Output the [x, y] coordinate of the center of the cell containing the given text.  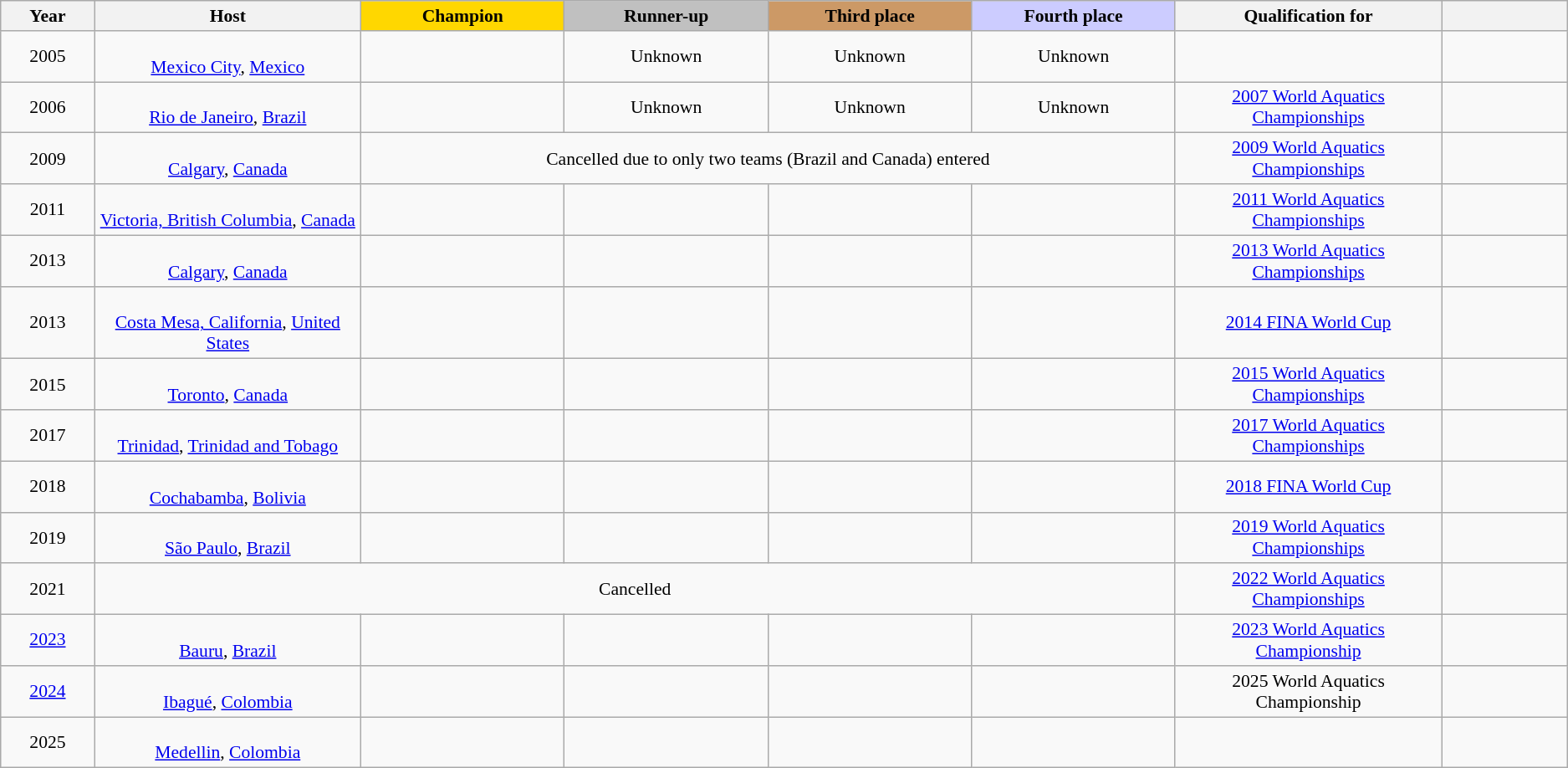
2018 [48, 487]
Trinidad, Trinidad and Tobago [227, 435]
Year [48, 16]
2007 World Aquatics Championships [1308, 107]
Costa Mesa, California, United States [227, 323]
2023 World Aquatics Championship [1308, 641]
Ibagué, Colombia [227, 691]
2009 World Aquatics Championships [1308, 159]
Bauru, Brazil [227, 641]
2023 [48, 641]
Runner-up [666, 16]
2009 [48, 159]
Toronto, Canada [227, 385]
2017 World Aquatics Championships [1308, 435]
2011 [48, 209]
2015 [48, 385]
2024 [48, 691]
Third place [870, 16]
2006 [48, 107]
Mexico City, Mexico [227, 57]
2015 World Aquatics Championships [1308, 385]
Victoria, British Columbia, Canada [227, 209]
2019 [48, 537]
Cancelled due to only two teams (Brazil and Canada) entered [768, 159]
Cancelled [635, 589]
Medellin, Colombia [227, 743]
2021 [48, 589]
2014 FINA World Cup [1308, 323]
São Paulo, Brazil [227, 537]
Host [227, 16]
2019 World Aquatics Championships [1308, 537]
Fourth place [1074, 16]
2025 [48, 743]
2018 FINA World Cup [1308, 487]
2025 World Aquatics Championship [1308, 691]
Champion [462, 16]
2022 World Aquatics Championships [1308, 589]
Cochabamba, Bolivia [227, 487]
Rio de Janeiro, Brazil [227, 107]
2017 [48, 435]
Qualification for [1308, 16]
2011 World Aquatics Championships [1308, 209]
2013 World Aquatics Championships [1308, 261]
2005 [48, 57]
